Identify which cell holds the provided text, then report its [x, y] central coordinate. 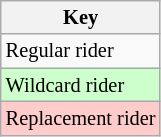
Replacement rider [81, 118]
Regular rider [81, 51]
Key [81, 17]
Wildcard rider [81, 85]
